Locate the cell with the specified text and output its [x, y] center coordinate. 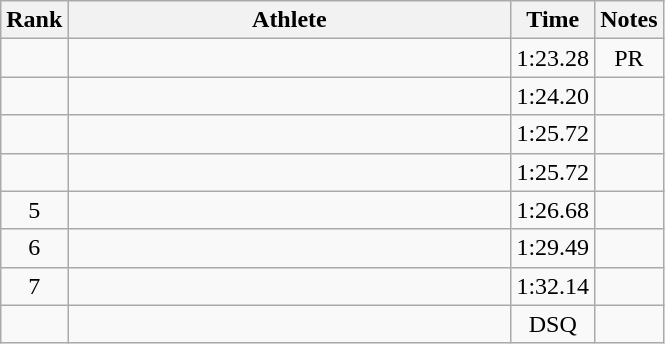
PR [629, 58]
1:32.14 [553, 286]
6 [34, 248]
1:24.20 [553, 96]
Rank [34, 20]
Athlete [290, 20]
1:26.68 [553, 210]
1:23.28 [553, 58]
Notes [629, 20]
Time [553, 20]
7 [34, 286]
DSQ [553, 324]
1:29.49 [553, 248]
5 [34, 210]
